Determine the (x, y) coordinate at the center of the cell enclosing the given text.  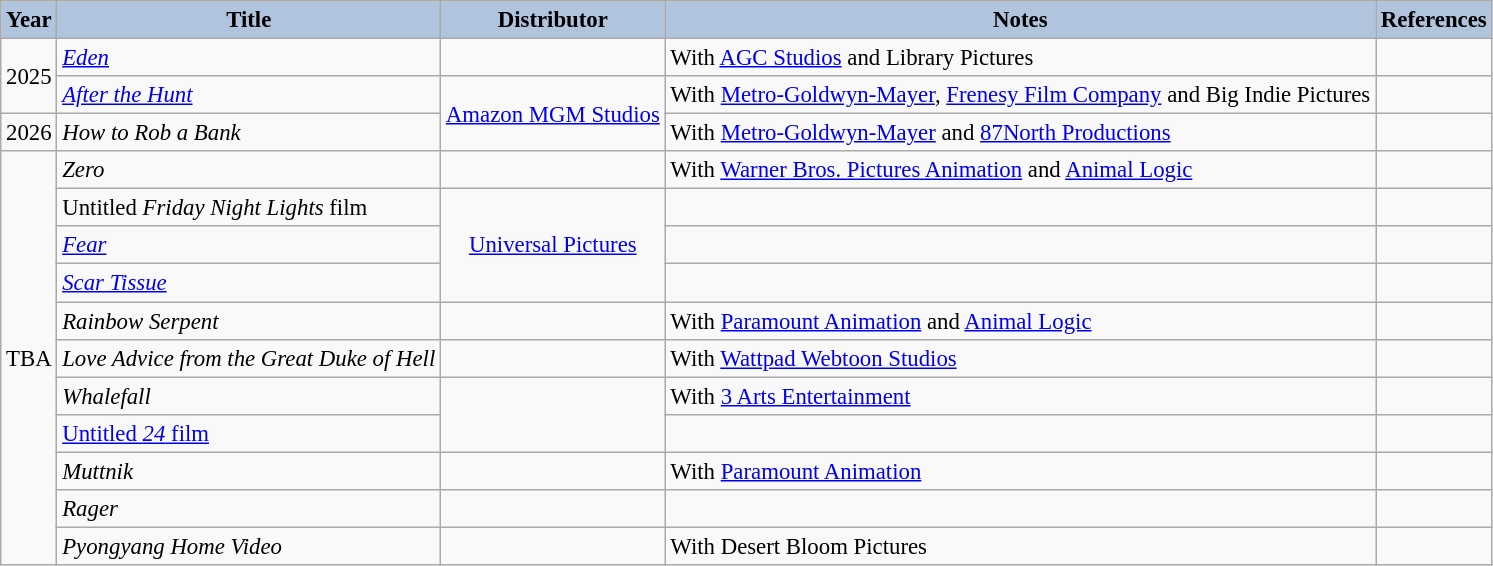
Universal Pictures (554, 246)
Fear (249, 245)
Whalefall (249, 396)
Love Advice from the Great Duke of Hell (249, 358)
Untitled Friday Night Lights film (249, 208)
Amazon MGM Studios (554, 114)
With Paramount Animation (1020, 471)
With Paramount Animation and Animal Logic (1020, 321)
With Wattpad Webtoon Studios (1020, 358)
References (1434, 20)
Scar Tissue (249, 283)
With Warner Bros. Pictures Animation and Animal Logic (1020, 170)
Title (249, 20)
TBA (29, 358)
With Metro-Goldwyn-Mayer and 87North Productions (1020, 133)
Rainbow Serpent (249, 321)
Zero (249, 170)
With Metro-Goldwyn-Mayer, Frenesy Film Company and Big Indie Pictures (1020, 95)
Notes (1020, 20)
How to Rob a Bank (249, 133)
Pyongyang Home Video (249, 546)
With Desert Bloom Pictures (1020, 546)
Year (29, 20)
Untitled 24 film (249, 433)
With 3 Arts Entertainment (1020, 396)
2025 (29, 76)
Eden (249, 58)
With AGC Studios and Library Pictures (1020, 58)
Rager (249, 509)
After the Hunt (249, 95)
Muttnik (249, 471)
Distributor (554, 20)
2026 (29, 133)
